Identify which cell holds the provided text, then report its [X, Y] central coordinate. 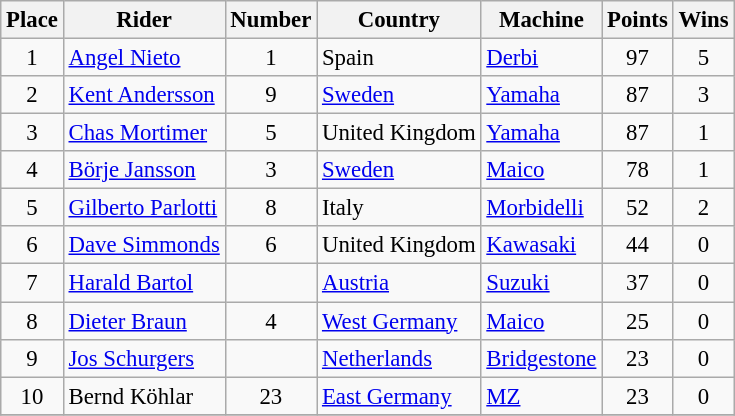
MZ [542, 396]
East Germany [399, 396]
10 [32, 396]
Rider [144, 20]
78 [638, 170]
Country [399, 20]
Place [32, 20]
Number [271, 20]
Derbi [542, 58]
Bernd Köhlar [144, 396]
52 [638, 208]
Gilberto Parlotti [144, 208]
Chas Mortimer [144, 133]
Morbidelli [542, 208]
Kawasaki [542, 245]
Angel Nieto [144, 58]
Dieter Braun [144, 321]
Harald Bartol [144, 283]
44 [638, 245]
Bridgestone [542, 358]
25 [638, 321]
37 [638, 283]
Points [638, 20]
7 [32, 283]
Netherlands [399, 358]
Suzuki [542, 283]
Machine [542, 20]
Italy [399, 208]
West Germany [399, 321]
97 [638, 58]
Spain [399, 58]
Kent Andersson [144, 95]
Austria [399, 283]
Jos Schurgers [144, 358]
Dave Simmonds [144, 245]
Wins [704, 20]
Börje Jansson [144, 170]
